Determine the (X, Y) coordinate at the center of the cell enclosing the given text.  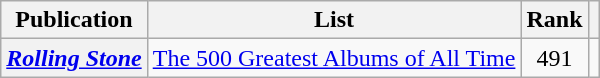
The 500 Greatest Albums of All Time (334, 58)
491 (554, 58)
Publication (74, 20)
Rolling Stone (74, 58)
Rank (554, 20)
List (334, 20)
